Extract the [x, y] coordinate from the center of the cell holding the provided text.  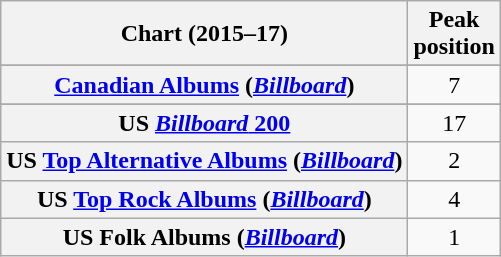
1 [454, 237]
US Top Rock Albums (Billboard) [204, 199]
US Folk Albums (Billboard) [204, 237]
Peakposition [454, 34]
4 [454, 199]
17 [454, 123]
7 [454, 85]
US Top Alternative Albums (Billboard) [204, 161]
Chart (2015–17) [204, 34]
2 [454, 161]
Canadian Albums (Billboard) [204, 85]
US Billboard 200 [204, 123]
